For the text-containing cell, return its midpoint in (X, Y) coordinate format. 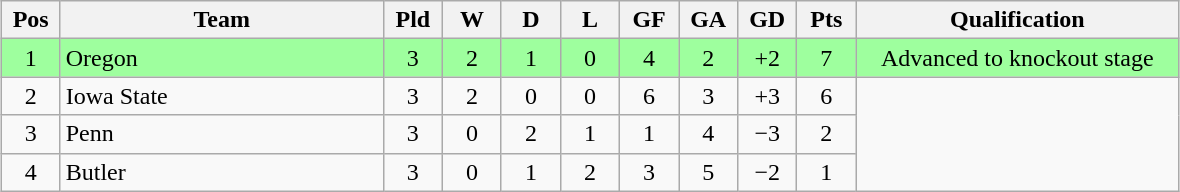
+3 (768, 96)
D (530, 20)
Pos (30, 20)
Qualification (1018, 20)
W (472, 20)
Pld (412, 20)
Team (222, 20)
5 (708, 172)
Advanced to knockout stage (1018, 58)
Pts (826, 20)
Iowa State (222, 96)
Butler (222, 172)
GA (708, 20)
Oregon (222, 58)
GF (650, 20)
−3 (768, 134)
+2 (768, 58)
GD (768, 20)
−2 (768, 172)
Penn (222, 134)
7 (826, 58)
L (590, 20)
